Return (x, y) of the center of cell containing provided text 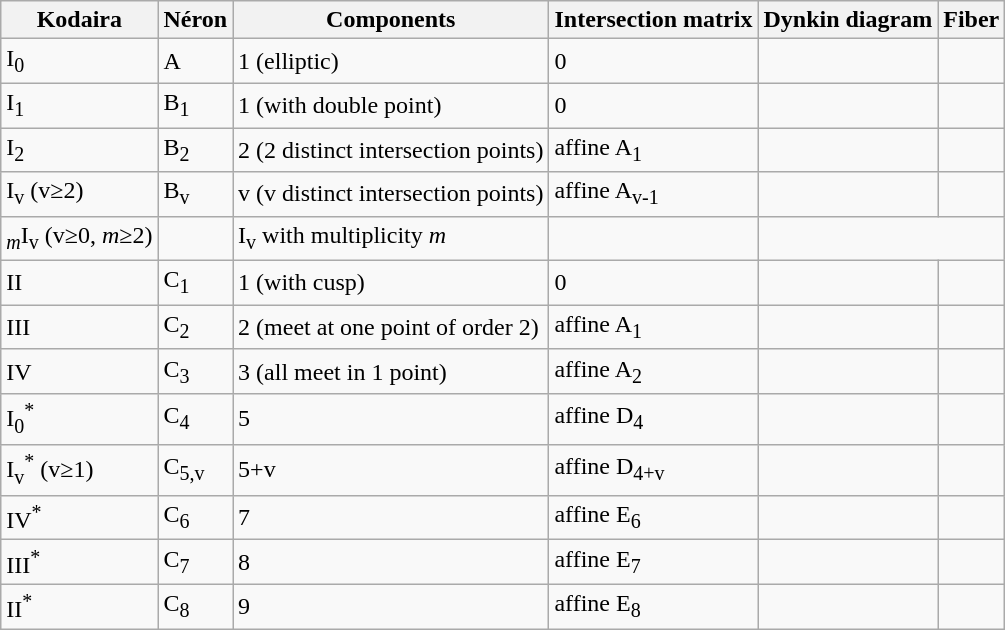
I2 (80, 150)
Fiber (972, 20)
affine D4+v (654, 470)
9 (391, 606)
mIv (v≥0, m≥2) (80, 238)
Kodaira (80, 20)
5+v (391, 470)
1 (with cusp) (391, 283)
Iv with multiplicity m (391, 238)
III (80, 327)
IV* (80, 518)
1 (with double point) (391, 105)
1 (elliptic) (391, 61)
C1 (196, 283)
affine Av-1 (654, 194)
I0 (80, 61)
8 (391, 562)
Bv (196, 194)
II (80, 283)
III* (80, 562)
Néron (196, 20)
I1 (80, 105)
affine D4 (654, 420)
B1 (196, 105)
C7 (196, 562)
2 (2 distinct intersection points) (391, 150)
C8 (196, 606)
3 (all meet in 1 point) (391, 371)
Intersection matrix (654, 20)
affine A2 (654, 371)
II* (80, 606)
C4 (196, 420)
affine E8 (654, 606)
5 (391, 420)
Iv* (v≥1) (80, 470)
Iv (v≥2) (80, 194)
C5,v (196, 470)
affine E6 (654, 518)
Dynkin diagram (848, 20)
A (196, 61)
B2 (196, 150)
IV (80, 371)
C6 (196, 518)
I0* (80, 420)
v (v distinct intersection points) (391, 194)
Components (391, 20)
C3 (196, 371)
7 (391, 518)
2 (meet at one point of order 2) (391, 327)
affine E7 (654, 562)
C2 (196, 327)
